Search for the cell housing the specified text and yield its (X, Y) center coordinate. 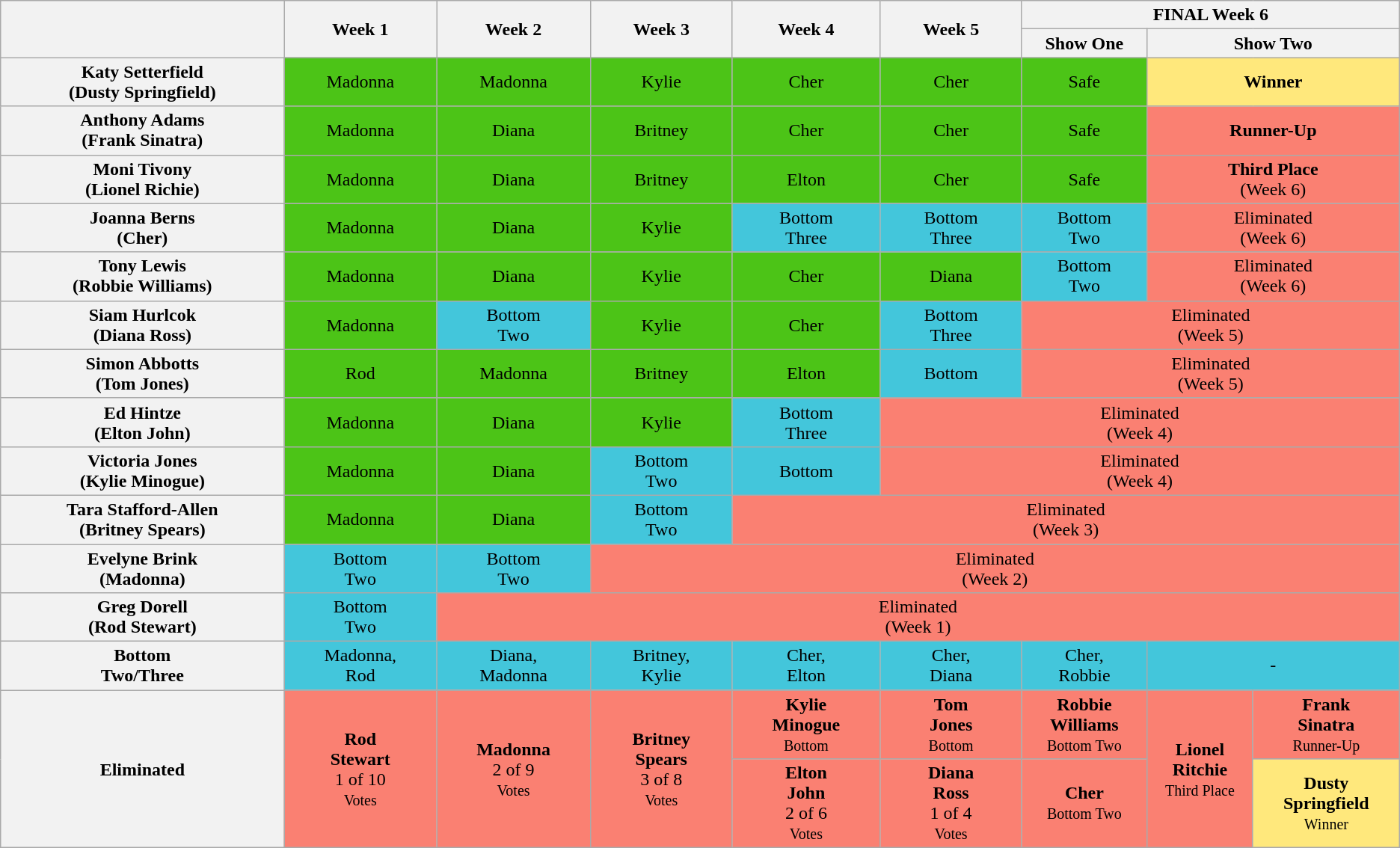
Victoria Jones(Kylie Minogue) (142, 471)
Show Two (1273, 43)
Runner-Up (1273, 130)
Simon Abbotts(Tom Jones) (142, 374)
Show One (1084, 43)
Week 3 (661, 29)
Joanna Berns(Cher) (142, 227)
EltonJohn2 of 6Votes (806, 803)
RobbieWilliamsBottom Two (1084, 725)
Diana,Madonna (514, 666)
DustySpringfieldWinner (1326, 803)
Ed Hintze(Elton John) (142, 422)
Britney,Kylie (661, 666)
Katy Setterfield(Dusty Springfield) (142, 82)
Madonna, Rod (360, 666)
Cher,Elton (806, 666)
Madonna2 of 9Votes (514, 769)
Winner (1273, 82)
CherBottom Two (1084, 803)
Tara Stafford-Allen(Britney Spears) (142, 519)
Moni Tivony(Lionel Richie) (142, 179)
FrankSinatraRunner-Up (1326, 725)
Week 1 (360, 29)
RodStewart1 of 10Votes (360, 769)
Rod (360, 374)
Eliminated(Week 3) (1066, 519)
Anthony Adams(Frank Sinatra) (142, 130)
BottomTwo/Three (142, 666)
TomJonesBottom (951, 725)
BritneySpears3 of 8Votes (661, 769)
Eliminated (142, 769)
Week 4 (806, 29)
Evelyne Brink(Madonna) (142, 568)
Siam Hurlcok(Diana Ross) (142, 325)
DianaRoss1 of 4Votes (951, 803)
Eliminated(Week 2) (995, 568)
FINAL Week 6 (1210, 15)
Cher,Robbie (1084, 666)
Week 5 (951, 29)
KylieMinogueBottom (806, 725)
LionelRitchieThird Place (1200, 769)
- (1273, 666)
Week 2 (514, 29)
Cher,Diana (951, 666)
Eliminated(Week 1) (918, 618)
Tony Lewis(Robbie Williams) (142, 277)
Third Place(Week 6) (1273, 179)
Greg Dorell(Rod Stewart) (142, 618)
